Detect which cell encompasses the target text, then output its [x, y] center coordinate. 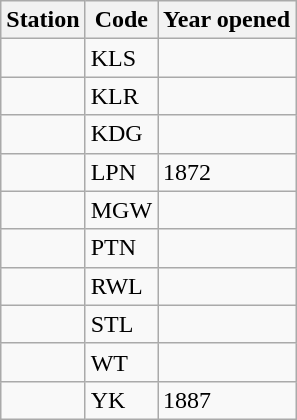
MGW [121, 210]
LPN [121, 172]
KLS [121, 58]
Code [121, 20]
STL [121, 324]
PTN [121, 248]
YK [121, 400]
Station [43, 20]
KDG [121, 134]
KLR [121, 96]
1872 [227, 172]
1887 [227, 400]
WT [121, 362]
RWL [121, 286]
Year opened [227, 20]
